Provide the [x, y] coordinate of the cell's center where the given text is located.  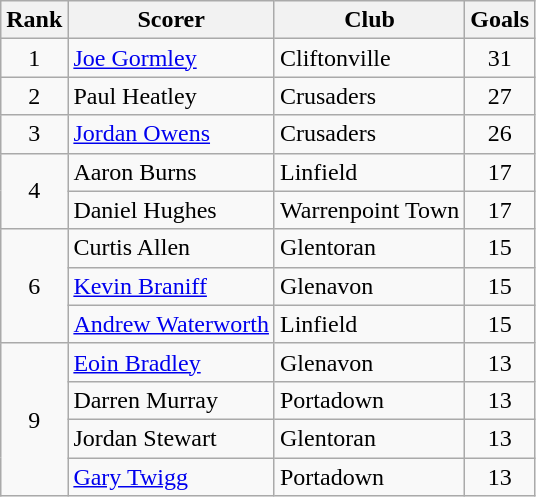
26 [500, 134]
Eoin Bradley [172, 362]
Scorer [172, 20]
6 [34, 286]
1 [34, 58]
Daniel Hughes [172, 210]
27 [500, 96]
Darren Murray [172, 400]
Gary Twigg [172, 477]
Joe Gormley [172, 58]
4 [34, 191]
9 [34, 419]
Curtis Allen [172, 248]
Paul Heatley [172, 96]
31 [500, 58]
Goals [500, 20]
Cliftonville [369, 58]
3 [34, 134]
Aaron Burns [172, 172]
Warrenpoint Town [369, 210]
2 [34, 96]
Rank [34, 20]
Kevin Braniff [172, 286]
Andrew Waterworth [172, 324]
Jordan Stewart [172, 438]
Club [369, 20]
Jordan Owens [172, 134]
